For the text-containing cell, return its midpoint in (X, Y) coordinate format. 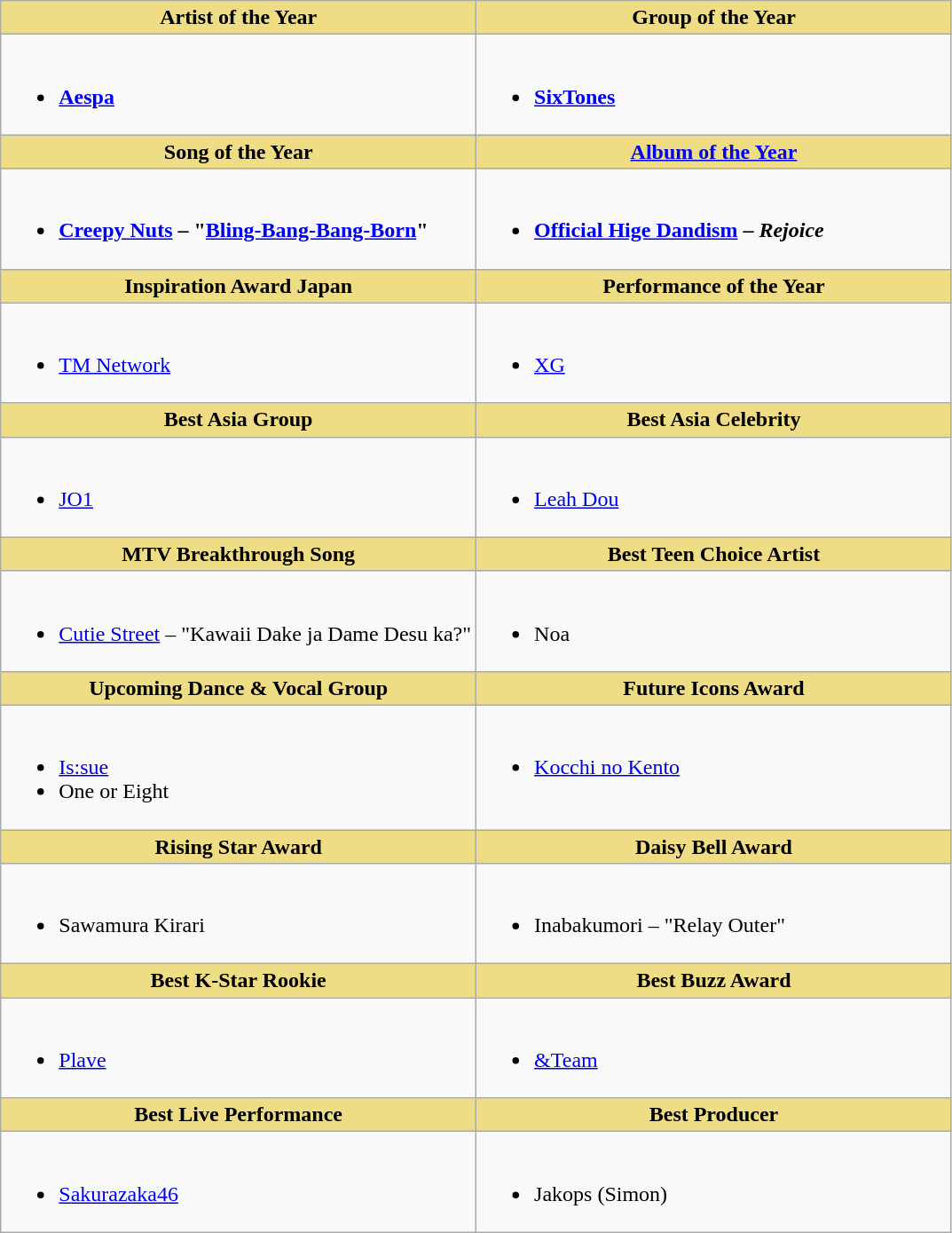
Leah Dou (714, 486)
Upcoming Dance & Vocal Group (239, 688)
Rising Star Award (239, 846)
Sawamura Kirari (239, 914)
Best Asia Group (239, 420)
Future Icons Award (714, 688)
XG (714, 353)
Kocchi no Kento (714, 767)
Best Teen Choice Artist (714, 554)
TM Network (239, 353)
Best Buzz Award (714, 981)
Inspiration Award Japan (239, 286)
&Team (714, 1047)
Creepy Nuts – "Bling-Bang-Bang-Born" (239, 218)
Plave (239, 1047)
Best K-Star Rookie (239, 981)
Best Live Performance (239, 1115)
Jakops (Simon) (714, 1182)
Best Asia Celebrity (714, 420)
Song of the Year (239, 152)
Artist of the Year (239, 18)
Daisy Bell Award (714, 846)
Official Hige Dandism – Rejoice (714, 218)
Inabakumori – "Relay Outer" (714, 914)
SixTones (714, 85)
Performance of the Year (714, 286)
Best Producer (714, 1115)
Cutie Street – "Kawaii Dake ja Dame Desu ka?" (239, 621)
Album of the Year (714, 152)
JO1 (239, 486)
MTV Breakthrough Song (239, 554)
Aespa (239, 85)
Noa (714, 621)
Group of the Year (714, 18)
Sakurazaka46 (239, 1182)
Is:sueOne or Eight (239, 767)
